Scan for the cell matching the given text and deliver its (x, y) coordinate at center. 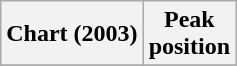
Chart (2003) (72, 34)
Peakposition (189, 34)
